Scan for the cell matching the given text and deliver its (x, y) coordinate at center. 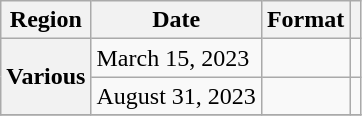
March 15, 2023 (176, 58)
August 31, 2023 (176, 96)
Various (46, 77)
Format (305, 20)
Region (46, 20)
Date (176, 20)
